Locate the cell with the specified text and output its [X, Y] center coordinate. 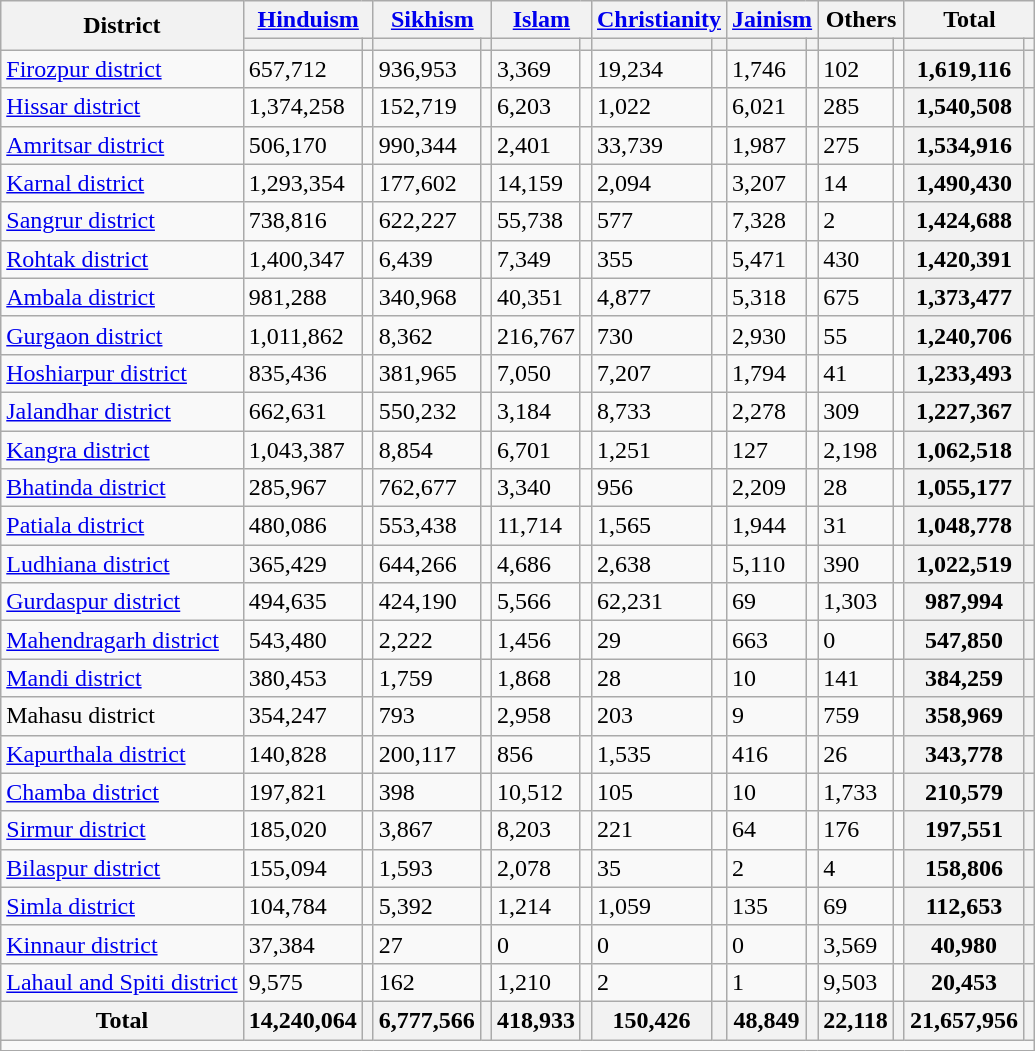
6,021 [767, 107]
185,020 [302, 830]
1,456 [536, 640]
Chamba district [122, 792]
1,055,177 [964, 488]
Others [862, 20]
1,227,367 [964, 411]
547,850 [964, 640]
2,222 [426, 640]
835,436 [302, 373]
343,778 [964, 754]
358,969 [964, 716]
210,579 [964, 792]
Bilaspur district [122, 868]
663 [767, 640]
793 [426, 716]
285,967 [302, 488]
35 [651, 868]
6,439 [426, 259]
27 [426, 944]
9,575 [302, 982]
430 [856, 259]
141 [856, 678]
40,980 [964, 944]
2,930 [767, 335]
2,401 [536, 145]
5,392 [426, 906]
152,719 [426, 107]
506,170 [302, 145]
33,739 [651, 145]
4 [856, 868]
1,535 [651, 754]
9 [767, 716]
41 [856, 373]
Mahasu district [122, 716]
622,227 [426, 221]
494,635 [302, 602]
416 [767, 754]
150,426 [651, 1020]
1,303 [856, 602]
7,207 [651, 373]
1,374,258 [302, 107]
Hissar district [122, 107]
6,777,566 [426, 1020]
1,565 [651, 526]
29 [651, 640]
Firozpur district [122, 69]
140,828 [302, 754]
162 [426, 982]
738,816 [302, 221]
7,349 [536, 259]
675 [856, 297]
2,198 [856, 449]
1,868 [536, 678]
657,712 [302, 69]
Patiala district [122, 526]
1,424,688 [964, 221]
135 [767, 906]
Mahendragarh district [122, 640]
1,759 [426, 678]
981,288 [302, 297]
District [122, 26]
64 [767, 830]
3,867 [426, 830]
4,686 [536, 564]
1,048,778 [964, 526]
11,714 [536, 526]
155,094 [302, 868]
424,190 [426, 602]
365,429 [302, 564]
1,420,391 [964, 259]
Sangrur district [122, 221]
759 [856, 716]
1,240,706 [964, 335]
6,203 [536, 107]
1,251 [651, 449]
7,328 [767, 221]
216,767 [536, 335]
1,059 [651, 906]
104,784 [302, 906]
8,362 [426, 335]
Simla district [122, 906]
40,351 [536, 297]
10,512 [536, 792]
1,233,493 [964, 373]
Gurdaspur district [122, 602]
1,794 [767, 373]
Amritsar district [122, 145]
203 [651, 716]
55 [856, 335]
19,234 [651, 69]
3,369 [536, 69]
384,259 [964, 678]
577 [651, 221]
158,806 [964, 868]
762,677 [426, 488]
Kinnaur district [122, 944]
Lahaul and Spiti district [122, 982]
22,118 [856, 1020]
1 [767, 982]
9,503 [856, 982]
105 [651, 792]
Bhatinda district [122, 488]
2,209 [767, 488]
354,247 [302, 716]
644,266 [426, 564]
Rohtak district [122, 259]
730 [651, 335]
37,384 [302, 944]
956 [651, 488]
285 [856, 107]
20,453 [964, 982]
1,022,519 [964, 564]
2,078 [536, 868]
381,965 [426, 373]
8,203 [536, 830]
2,278 [767, 411]
197,551 [964, 830]
3,184 [536, 411]
543,480 [302, 640]
176 [856, 830]
5,318 [767, 297]
3,569 [856, 944]
Ludhiana district [122, 564]
1,534,916 [964, 145]
Jalandhar district [122, 411]
1,490,430 [964, 183]
990,344 [426, 145]
Christianity [658, 20]
Sirmur district [122, 830]
102 [856, 69]
1,987 [767, 145]
8,733 [651, 411]
Ambala district [122, 297]
Hinduism [308, 20]
55,738 [536, 221]
127 [767, 449]
Sikhism [432, 20]
5,471 [767, 259]
1,022 [651, 107]
355 [651, 259]
2,958 [536, 716]
5,566 [536, 602]
275 [856, 145]
14,240,064 [302, 1020]
936,953 [426, 69]
987,994 [964, 602]
1,062,518 [964, 449]
14 [856, 183]
1,746 [767, 69]
662,631 [302, 411]
390 [856, 564]
2,094 [651, 183]
1,944 [767, 526]
200,117 [426, 754]
553,438 [426, 526]
398 [426, 792]
Kapurthala district [122, 754]
6,701 [536, 449]
380,453 [302, 678]
197,821 [302, 792]
221 [651, 830]
48,849 [767, 1020]
Jainism [772, 20]
21,657,956 [964, 1020]
26 [856, 754]
3,207 [767, 183]
7,050 [536, 373]
309 [856, 411]
1,540,508 [964, 107]
4,877 [651, 297]
Karnal district [122, 183]
14,159 [536, 183]
Hoshiarpur district [122, 373]
8,854 [426, 449]
Islam [541, 20]
31 [856, 526]
112,653 [964, 906]
340,968 [426, 297]
1,619,116 [964, 69]
856 [536, 754]
1,043,387 [302, 449]
1,373,477 [964, 297]
1,293,354 [302, 183]
Mandi district [122, 678]
418,933 [536, 1020]
177,602 [426, 183]
3,340 [536, 488]
1,400,347 [302, 259]
1,011,862 [302, 335]
550,232 [426, 411]
Gurgaon district [122, 335]
1,214 [536, 906]
62,231 [651, 602]
2,638 [651, 564]
5,110 [767, 564]
Kangra district [122, 449]
1,210 [536, 982]
1,593 [426, 868]
480,086 [302, 526]
1,733 [856, 792]
